Search for the cell housing the specified text and yield its [x, y] center coordinate. 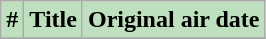
Original air date [174, 20]
# [12, 20]
Title [54, 20]
